Detect which cell encompasses the target text, then output its (x, y) center coordinate. 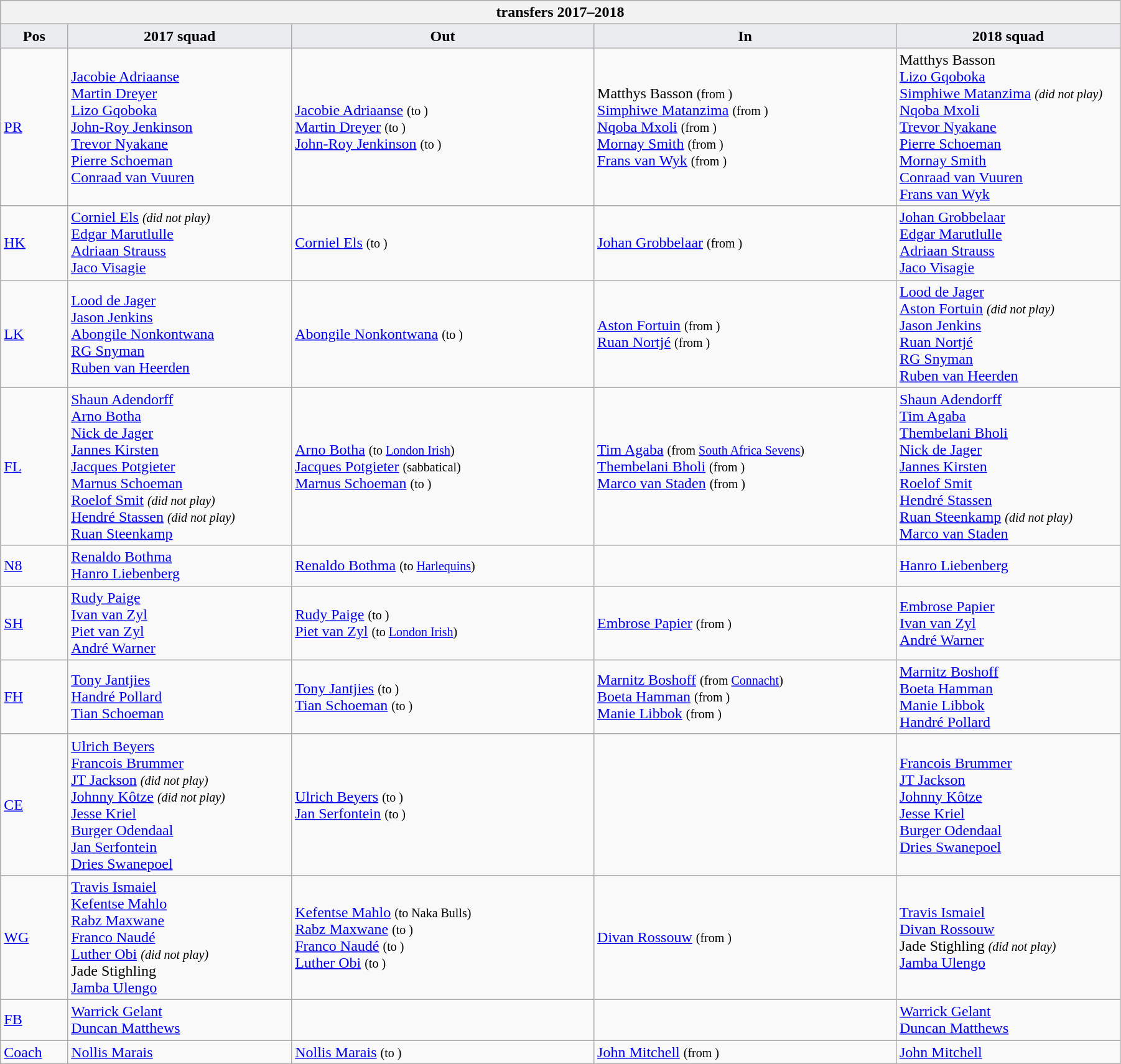
Johan Grobbelaar Edgar Marutlulle Adriaan Strauss Jaco Visagie (1008, 243)
transfers 2017–2018 (560, 12)
Aston Fortuin (from ) Ruan Nortjé (from ) (745, 333)
Renaldo Bothma (to Harlequins) (443, 566)
In (745, 36)
Corniel Els (to ) (443, 243)
HK (34, 243)
FB (34, 1020)
Pos (34, 36)
Marnitz Boshoff Boeta Hamman Manie Libbok Handré Pollard (1008, 696)
Abongile Nonkontwana (to ) (443, 333)
John Mitchell (1008, 1052)
Arno Botha (to London Irish) Jacques Potgieter (sabbatical) Marnus Schoeman (to ) (443, 466)
Ulrich Beyers (to ) Jan Serfontein (to ) (443, 805)
Travis Ismaiel Divan Rossouw Jade Stighling (did not play) Jamba Ulengo (1008, 937)
Out (443, 36)
Nollis Marais (180, 1052)
2017 squad (180, 36)
Kefentse Mahlo (to Naka Bulls) Rabz Maxwane (to ) Franco Naudé (to ) Luther Obi (to ) (443, 937)
LK (34, 333)
Shaun Adendorff Tim Agaba Thembelani Bholi Nick de Jager Jannes Kirsten Roelof Smit Hendré Stassen Ruan Steenkamp (did not play) Marco van Staden (1008, 466)
Embrose Papier (from ) (745, 623)
FH (34, 696)
Embrose Papier Ivan van Zyl André Warner (1008, 623)
WG (34, 937)
Tony Jantjies (to ) Tian Schoeman (to ) (443, 696)
Hanro Liebenberg (1008, 566)
Travis Ismaiel Kefentse Mahlo Rabz Maxwane Franco Naudé Luther Obi (did not play) Jade Stighling Jamba Ulengo (180, 937)
Tony Jantjies Handré Pollard Tian Schoeman (180, 696)
Tim Agaba (from South Africa Sevens) Thembelani Bholi (from ) Marco van Staden (from ) (745, 466)
FL (34, 466)
Nollis Marais (to ) (443, 1052)
John Mitchell (from ) (745, 1052)
Marnitz Boshoff (from Connacht) Boeta Hamman (from ) Manie Libbok (from ) (745, 696)
PR (34, 127)
N8 (34, 566)
Jacobie Adriaanse (to ) Martin Dreyer (to ) John-Roy Jenkinson (to ) (443, 127)
CE (34, 805)
Matthys Basson (from ) Simphiwe Matanzima (from ) Nqoba Mxoli (from ) Mornay Smith (from ) Frans van Wyk (from ) (745, 127)
Corniel Els (did not play) Edgar Marutlulle Adriaan Strauss Jaco Visagie (180, 243)
2018 squad (1008, 36)
Ulrich Beyers Francois Brummer JT Jackson (did not play) Johnny Kôtze (did not play) Jesse Kriel Burger Odendaal Jan Serfontein Dries Swanepoel (180, 805)
Divan Rossouw (from ) (745, 937)
Francois Brummer JT Jackson Johnny Kôtze Jesse Kriel Burger Odendaal Dries Swanepoel (1008, 805)
Renaldo Bothma Hanro Liebenberg (180, 566)
SH (34, 623)
Johan Grobbelaar (from ) (745, 243)
Lood de Jager Aston Fortuin (did not play) Jason Jenkins Ruan Nortjé RG Snyman Ruben van Heerden (1008, 333)
Lood de Jager Jason Jenkins Abongile Nonkontwana RG Snyman Ruben van Heerden (180, 333)
Coach (34, 1052)
Jacobie Adriaanse Martin Dreyer Lizo Gqoboka John-Roy Jenkinson Trevor Nyakane Pierre Schoeman Conraad van Vuuren (180, 127)
Rudy Paige Ivan van Zyl Piet van Zyl André Warner (180, 623)
Rudy Paige (to ) Piet van Zyl (to London Irish) (443, 623)
